Extract the (x, y) coordinate from the center of the cell holding the provided text.  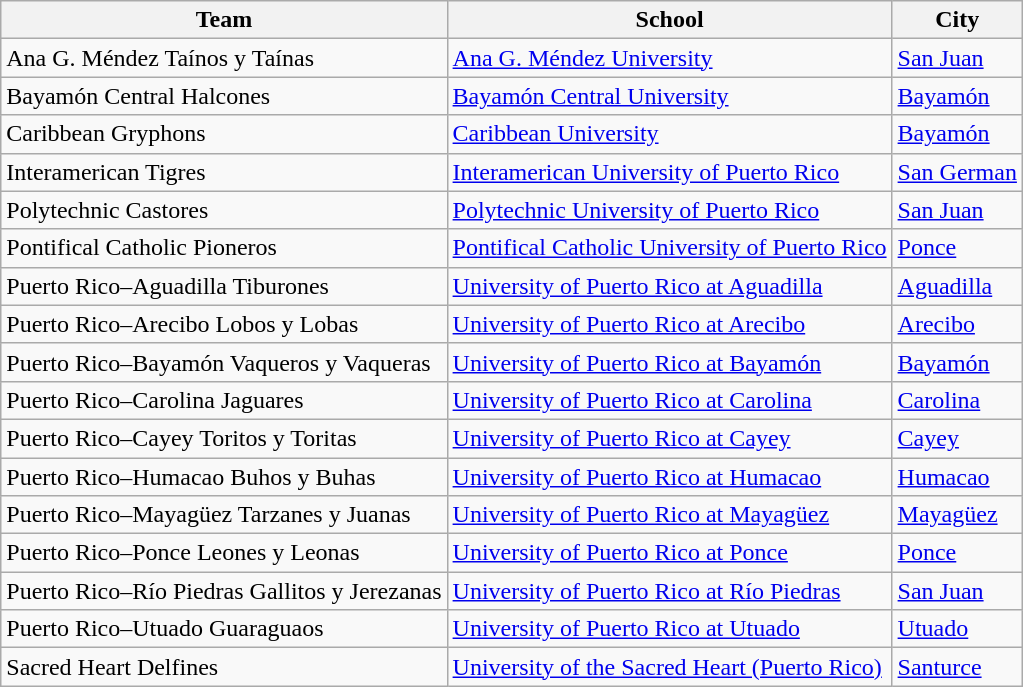
Ana G. Méndez University (670, 58)
San German (957, 172)
Bayamón Central Halcones (224, 96)
Interamerican Tigres (224, 172)
Aguadilla (957, 286)
University of Puerto Rico at Arecibo (670, 324)
Utuado (957, 629)
University of Puerto Rico at Carolina (670, 400)
University of Puerto Rico at Aguadilla (670, 286)
Ana G. Méndez Taínos y Taínas (224, 58)
Caribbean Gryphons (224, 134)
University of the Sacred Heart (Puerto Rico) (670, 667)
University of Puerto Rico at Bayamón (670, 362)
Sacred Heart Delfines (224, 667)
Puerto Rico–Bayamón Vaqueros y Vaqueras (224, 362)
Polytechnic Castores (224, 210)
Puerto Rico–Mayagüez Tarzanes y Juanas (224, 515)
Caribbean University (670, 134)
Pontifical Catholic University of Puerto Rico (670, 248)
Bayamón Central University (670, 96)
Team (224, 20)
Interamerican University of Puerto Rico (670, 172)
School (670, 20)
University of Puerto Rico at Ponce (670, 553)
Puerto Rico–Utuado Guaraguaos (224, 629)
Carolina (957, 400)
Puerto Rico–Cayey Toritos y Toritas (224, 438)
City (957, 20)
Puerto Rico–Arecibo Lobos y Lobas (224, 324)
Puerto Rico–Aguadilla Tiburones (224, 286)
University of Puerto Rico at Río Piedras (670, 591)
Cayey (957, 438)
Mayagüez (957, 515)
Puerto Rico–Humacao Buhos y Buhas (224, 477)
University of Puerto Rico at Utuado (670, 629)
Arecibo (957, 324)
Pontifical Catholic Pioneros (224, 248)
University of Puerto Rico at Mayagüez (670, 515)
Puerto Rico–Río Piedras Gallitos y Jerezanas (224, 591)
Puerto Rico–Carolina Jaguares (224, 400)
University of Puerto Rico at Humacao (670, 477)
Santurce (957, 667)
University of Puerto Rico at Cayey (670, 438)
Humacao (957, 477)
Puerto Rico–Ponce Leones y Leonas (224, 553)
Polytechnic University of Puerto Rico (670, 210)
